Output the (x, y) coordinate of the center of the cell containing the given text.  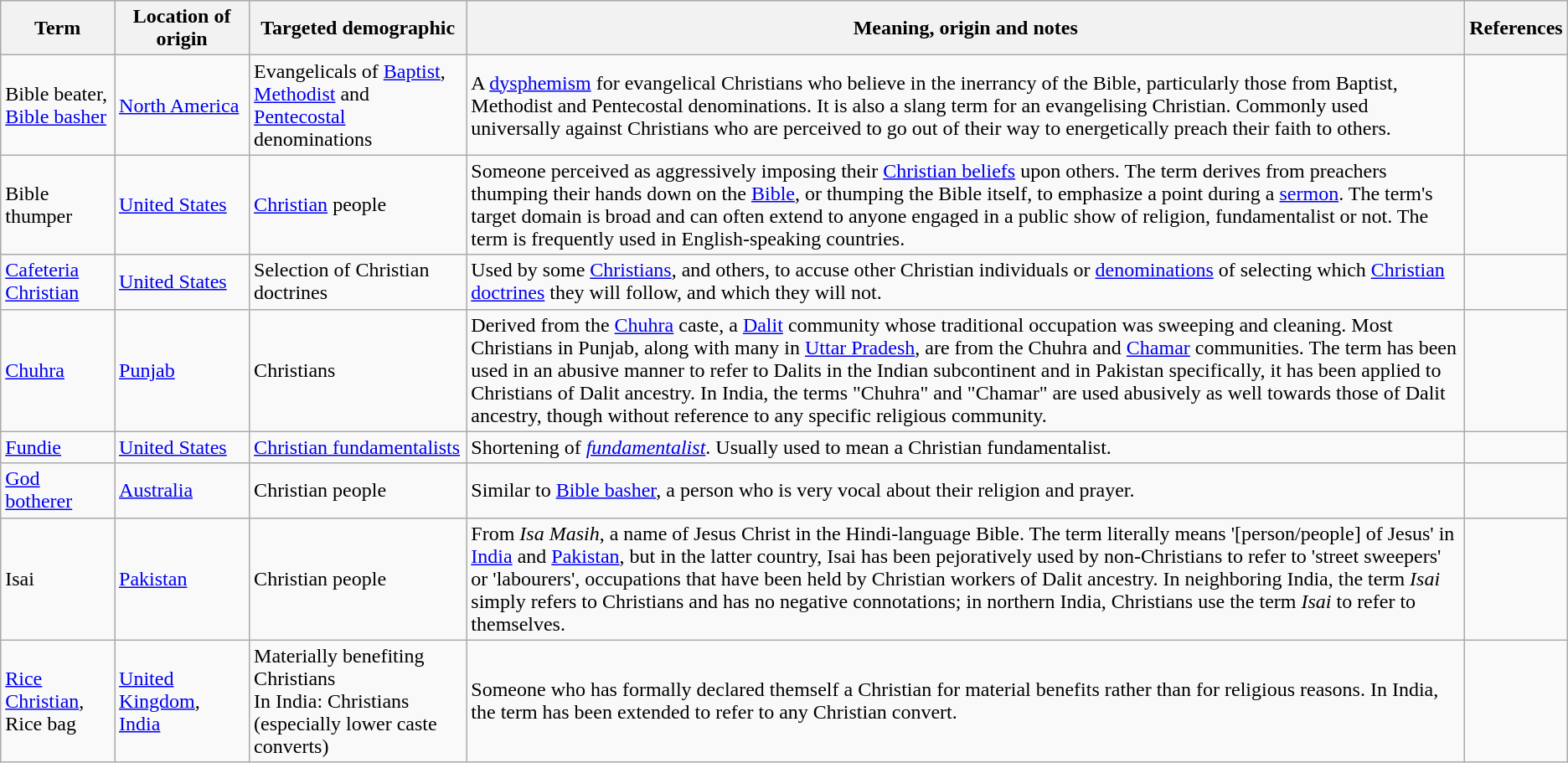
Similar to Bible basher, a person who is very vocal about their religion and prayer. (966, 491)
Chuhra (58, 370)
Term (58, 28)
Bible beater, Bible basher (58, 106)
Rice Christian, Rice bag (58, 701)
Fundie (58, 447)
Targeted demographic (358, 28)
Christians (358, 370)
Materially benefiting ChristiansIn India: Christians (especially lower caste converts) (358, 701)
Punjab (183, 370)
United Kingdom, India (183, 701)
Christian fundamentalists (358, 447)
Shortening of fundamentalist. Usually used to mean a Christian fundamentalist. (966, 447)
Isai (58, 579)
Meaning, origin and notes (966, 28)
Australia (183, 491)
North America (183, 106)
Selection of Christian doctrines (358, 281)
Cafeteria Christian (58, 281)
Location of origin (183, 28)
God botherer (58, 491)
Pakistan (183, 579)
Bible thumper (58, 204)
Evangelicals of Baptist, Methodist and Pentecostal denominations (358, 106)
References (1516, 28)
